Extract the (X, Y) coordinate from the center of the cell holding the provided text.  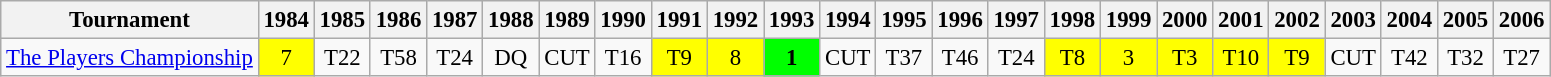
Tournament (130, 20)
1992 (735, 20)
3 (1128, 58)
T37 (904, 58)
T46 (960, 58)
1997 (1016, 20)
1991 (679, 20)
1985 (342, 20)
8 (735, 58)
1987 (455, 20)
1984 (286, 20)
2005 (1465, 20)
2003 (1353, 20)
T32 (1465, 58)
1996 (960, 20)
1988 (511, 20)
1994 (848, 20)
T16 (623, 58)
2001 (1241, 20)
1998 (1072, 20)
T8 (1072, 58)
1993 (792, 20)
1995 (904, 20)
2000 (1185, 20)
1986 (398, 20)
2004 (1409, 20)
T42 (1409, 58)
7 (286, 58)
T10 (1241, 58)
DQ (511, 58)
T22 (342, 58)
T3 (1185, 58)
2006 (1522, 20)
1989 (567, 20)
T27 (1522, 58)
1 (792, 58)
T58 (398, 58)
The Players Championship (130, 58)
2002 (1297, 20)
1999 (1128, 20)
1990 (623, 20)
